Provide the (x, y) coordinate of the cell's center where the given text is located.  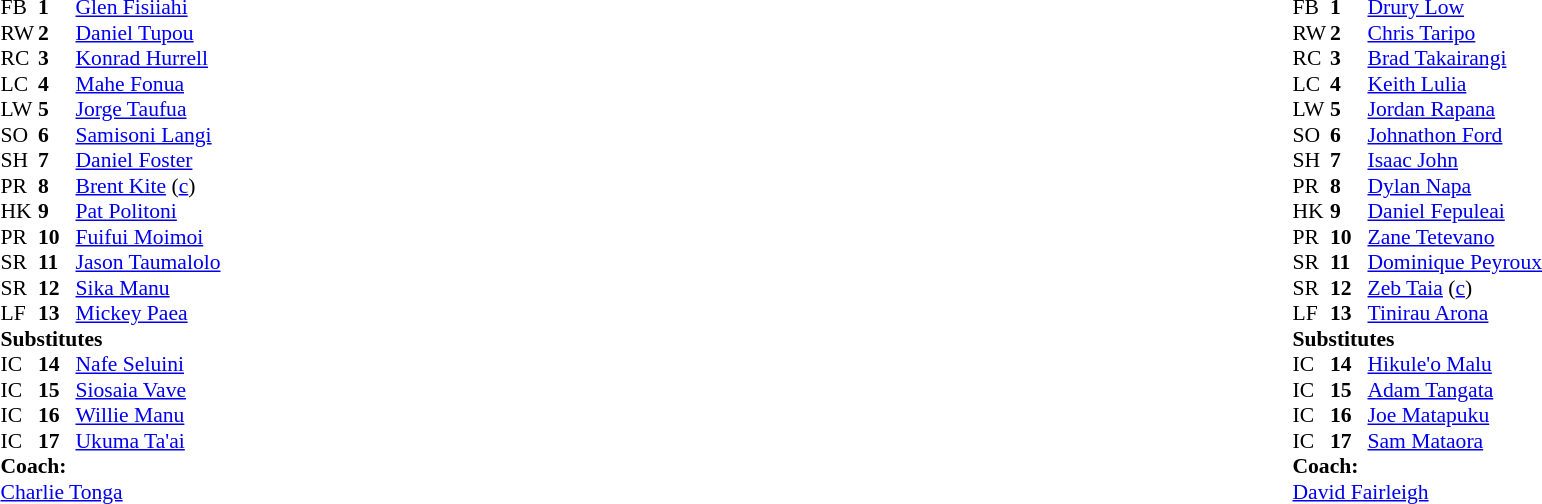
Dominique Peyroux (1454, 263)
Mahe Fonua (148, 84)
Samisoni Langi (148, 135)
Johnathon Ford (1454, 135)
Hikule'o Malu (1454, 365)
Pat Politoni (148, 211)
Mickey Paea (148, 313)
Keith Lulia (1454, 84)
Zane Tetevano (1454, 237)
Fuifui Moimoi (148, 237)
Daniel Foster (148, 161)
Brad Takairangi (1454, 59)
Joe Matapuku (1454, 415)
Tinirau Arona (1454, 313)
Chris Taripo (1454, 33)
Jorge Taufua (148, 109)
Sam Mataora (1454, 441)
Daniel Tupou (148, 33)
Isaac John (1454, 161)
Sika Manu (148, 288)
Jordan Rapana (1454, 109)
Adam Tangata (1454, 390)
Brent Kite (c) (148, 186)
Daniel Fepuleai (1454, 211)
Ukuma Ta'ai (148, 441)
Jason Taumalolo (148, 263)
Nafe Seluini (148, 365)
Willie Manu (148, 415)
Konrad Hurrell (148, 59)
Dylan Napa (1454, 186)
Siosaia Vave (148, 390)
Zeb Taia (c) (1454, 288)
